For the text-containing cell, return its midpoint in (X, Y) coordinate format. 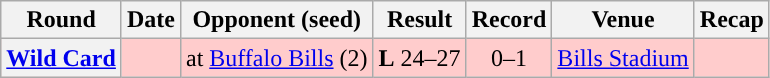
0–1 (509, 58)
Venue (623, 20)
Result (420, 20)
Round (62, 20)
at Buffalo Bills (2) (276, 58)
Wild Card (62, 58)
Opponent (seed) (276, 20)
Recap (732, 20)
Bills Stadium (623, 58)
Date (150, 20)
L 24–27 (420, 58)
Record (509, 20)
